Capture the cell that displays the provided text and extract its [X, Y] central coordinate. 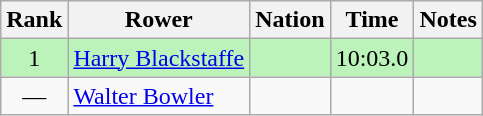
— [34, 96]
Notes [448, 20]
Nation [290, 20]
10:03.0 [372, 58]
Rank [34, 20]
Time [372, 20]
Walter Bowler [159, 96]
Rower [159, 20]
Harry Blackstaffe [159, 58]
1 [34, 58]
